From the cell containing the given text, extract its center point as [X, Y] coordinate. 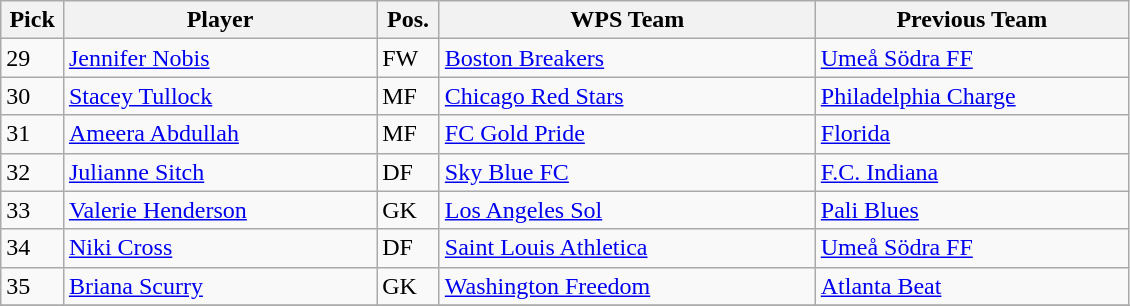
Pick [32, 20]
Pos. [408, 20]
Previous Team [972, 20]
29 [32, 58]
Julianne Sitch [220, 172]
Los Angeles Sol [627, 210]
31 [32, 134]
30 [32, 96]
WPS Team [627, 20]
FW [408, 58]
Niki Cross [220, 248]
33 [32, 210]
35 [32, 286]
Saint Louis Athletica [627, 248]
Philadelphia Charge [972, 96]
Player [220, 20]
Chicago Red Stars [627, 96]
Ameera Abdullah [220, 134]
32 [32, 172]
Valerie Henderson [220, 210]
Pali Blues [972, 210]
FC Gold Pride [627, 134]
Boston Breakers [627, 58]
Sky Blue FC [627, 172]
Washington Freedom [627, 286]
Florida [972, 134]
34 [32, 248]
Atlanta Beat [972, 286]
F.C. Indiana [972, 172]
Jennifer Nobis [220, 58]
Stacey Tullock [220, 96]
Briana Scurry [220, 286]
